Extract the [X, Y] coordinate from the center of the cell holding the provided text.  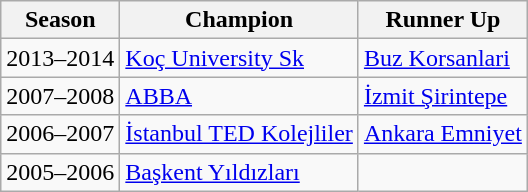
2013–2014 [60, 58]
Season [60, 20]
İstanbul TED Kolejliler [240, 134]
Ankara Emniyet [442, 134]
2007–2008 [60, 96]
Buz Korsanlari [442, 58]
ABBA [240, 96]
İzmit Şirintepe [442, 96]
Koç University Sk [240, 58]
Champion [240, 20]
Runner Up [442, 20]
2005–2006 [60, 172]
Başkent Yıldızları [240, 172]
2006–2007 [60, 134]
